Locate the cell with the specified text and output its [X, Y] center coordinate. 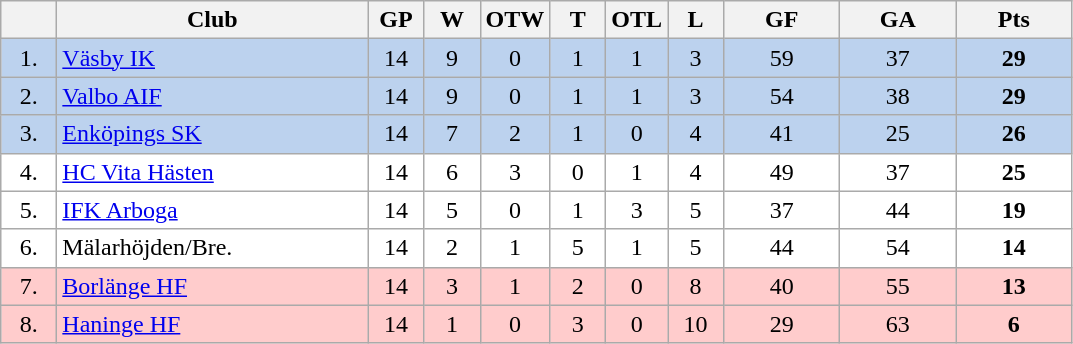
8. [29, 324]
Club [212, 20]
GP [396, 20]
63 [898, 324]
3. [29, 134]
38 [898, 96]
GF [782, 20]
OTL [637, 20]
L [696, 20]
Mälarhöjden/Bre. [212, 248]
Pts [1014, 20]
Borlänge HF [212, 286]
Väsby IK [212, 58]
Valbo AIF [212, 96]
T [578, 20]
19 [1014, 210]
Enköpings SK [212, 134]
2. [29, 96]
6. [29, 248]
Haninge HF [212, 324]
HC Vita Hästen [212, 172]
IFK Arboga [212, 210]
W [452, 20]
26 [1014, 134]
7. [29, 286]
40 [782, 286]
55 [898, 286]
41 [782, 134]
49 [782, 172]
8 [696, 286]
7 [452, 134]
59 [782, 58]
4. [29, 172]
13 [1014, 286]
OTW [515, 20]
1. [29, 58]
GA [898, 20]
10 [696, 324]
5. [29, 210]
